Search for the cell housing the specified text and yield its (X, Y) center coordinate. 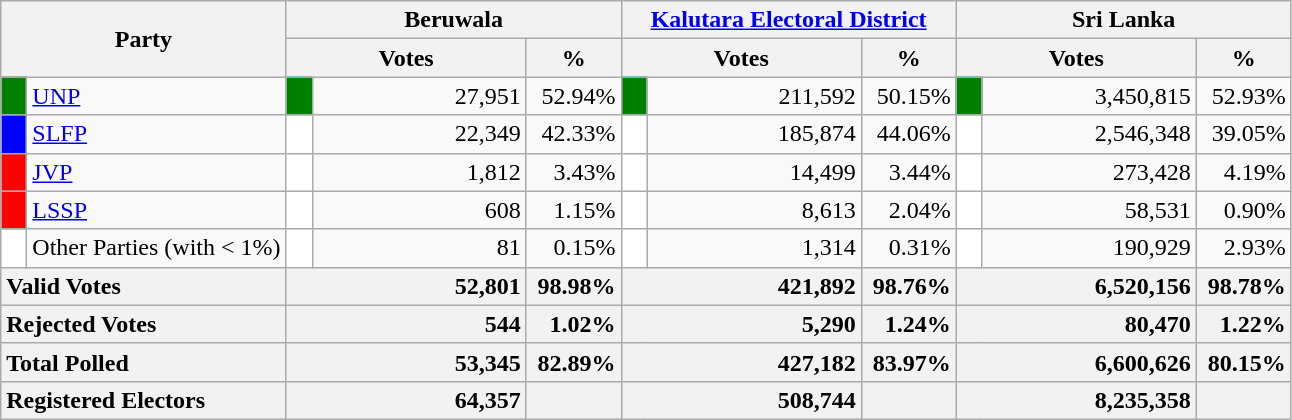
27,951 (419, 96)
508,744 (741, 400)
1.22% (1244, 324)
1.15% (574, 210)
LSSP (156, 210)
Sri Lanka (1124, 20)
1,314 (754, 248)
421,892 (741, 286)
8,235,358 (1076, 400)
6,600,626 (1076, 362)
14,499 (754, 172)
Kalutara Electoral District (788, 20)
2.93% (1244, 248)
Registered Electors (144, 400)
53,345 (406, 362)
SLFP (156, 134)
0.31% (908, 248)
80.15% (1244, 362)
Valid Votes (144, 286)
0.15% (574, 248)
1.02% (574, 324)
50.15% (908, 96)
8,613 (754, 210)
Beruwala (454, 20)
185,874 (754, 134)
98.76% (908, 286)
22,349 (419, 134)
Party (144, 39)
98.78% (1244, 286)
608 (419, 210)
39.05% (1244, 134)
6,520,156 (1076, 286)
42.33% (574, 134)
3.43% (574, 172)
273,428 (1089, 172)
1,812 (419, 172)
3,450,815 (1089, 96)
83.97% (908, 362)
5,290 (741, 324)
2.04% (908, 210)
190,929 (1089, 248)
82.89% (574, 362)
JVP (156, 172)
64,357 (406, 400)
52,801 (406, 286)
81 (419, 248)
80,470 (1076, 324)
544 (406, 324)
52.94% (574, 96)
98.98% (574, 286)
1.24% (908, 324)
44.06% (908, 134)
3.44% (908, 172)
427,182 (741, 362)
4.19% (1244, 172)
2,546,348 (1089, 134)
211,592 (754, 96)
UNP (156, 96)
58,531 (1089, 210)
Rejected Votes (144, 324)
52.93% (1244, 96)
0.90% (1244, 210)
Other Parties (with < 1%) (156, 248)
Total Polled (144, 362)
